Output the (X, Y) coordinate of the center of the cell containing the given text.  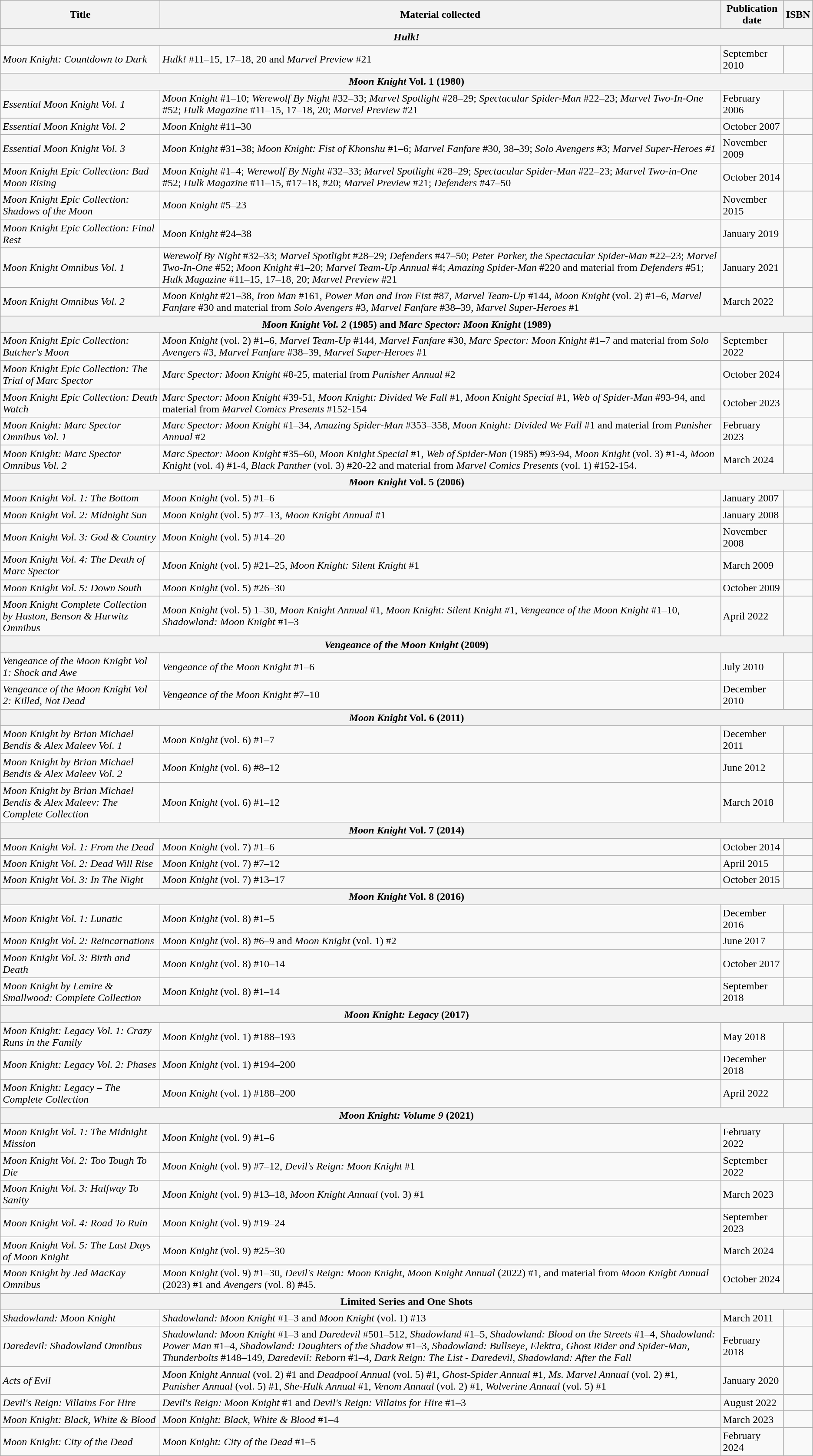
Moon Knight by Jed MacKay Omnibus (80, 1279)
Vengeance of the Moon Knight Vol 2: Killed, Not Dead (80, 695)
Hulk! (406, 37)
Moon Knight (vol. 9) #7–12, Devil's Reign: Moon Knight #1 (440, 1166)
Moon Knight: Legacy Vol. 1: Crazy Runs in the Family (80, 1037)
February 2006 (752, 104)
October 2017 (752, 964)
Marc Spector: Moon Knight #8-25, material from Punisher Annual #2 (440, 375)
Limited Series and One Shots (406, 1301)
Moon Knight Epic Collection: Shadows of the Moon (80, 205)
March 2011 (752, 1318)
Moon Knight (vol. 7) #13–17 (440, 880)
Moon Knight: City of the Dead #1–5 (440, 1441)
March 2018 (752, 802)
Moon Knight: Legacy (2017) (406, 1014)
Moon Knight (vol. 5) #14–20 (440, 537)
Moon Knight (vol. 7) #7–12 (440, 863)
Moon Knight: Black, White & Blood (80, 1419)
Moon Knight Epic Collection: Final Rest (80, 234)
Moon Knight (vol. 5) #7–13, Moon Knight Annual #1 (440, 515)
Moon Knight: Black, White & Blood #1–4 (440, 1419)
Essential Moon Knight Vol. 2 (80, 126)
Essential Moon Knight Vol. 1 (80, 104)
Moon Knight Vol. 1: Lunatic (80, 919)
Moon Knight: City of the Dead (80, 1441)
Moon Knight #11–30 (440, 126)
Moon Knight Omnibus Vol. 1 (80, 267)
Shadowland: Moon Knight #1–3 and Moon Knight (vol. 1) #13 (440, 1318)
Moon Knight: Marc Spector Omnibus Vol. 1 (80, 432)
Acts of Evil (80, 1380)
December 2018 (752, 1064)
December 2016 (752, 919)
Moon Knight Vol. 5 (2006) (406, 482)
Moon Knight (vol. 6) #1–12 (440, 802)
Moon Knight: Countdown to Dark (80, 59)
Moon Knight (vol. 5) 1–30, Moon Knight Annual #1, Moon Knight: Silent Knight #1, Vengeance of the Moon Knight #1–10, Shadowland: Moon Knight #1–3 (440, 616)
June 2012 (752, 768)
November 2008 (752, 537)
February 2018 (752, 1346)
ISBN (798, 15)
November 2009 (752, 148)
November 2015 (752, 205)
October 2007 (752, 126)
Publication date (752, 15)
January 2021 (752, 267)
Moon Knight (vol. 1) #188–193 (440, 1037)
February 2024 (752, 1441)
Moon Knight Vol. 5: The Last Days of Moon Knight (80, 1251)
Moon Knight Vol. 3: In The Night (80, 880)
Moon Knight (vol. 9) #13–18, Moon Knight Annual (vol. 3) #1 (440, 1195)
Moon Knight (vol. 5) #1–6 (440, 498)
Essential Moon Knight Vol. 3 (80, 148)
May 2018 (752, 1037)
Moon Knight (vol. 5) #21–25, Moon Knight: Silent Knight #1 (440, 565)
March 2009 (752, 565)
January 2019 (752, 234)
Moon Knight Omnibus Vol. 2 (80, 301)
Moon Knight Vol. 3: Birth and Death (80, 964)
Moon Knight Vol. 2: Too Tough To Die (80, 1166)
September 2023 (752, 1222)
Moon Knight: Marc Spector Omnibus Vol. 2 (80, 459)
January 2007 (752, 498)
Moon Knight Epic Collection: Death Watch (80, 403)
Vengeance of the Moon Knight #1–6 (440, 667)
January 2008 (752, 515)
Moon Knight (vol. 9) #25–30 (440, 1251)
Moon Knight (vol. 8) #10–14 (440, 964)
Moon Knight Vol. 6 (2011) (406, 718)
Moon Knight Vol. 1: The Bottom (80, 498)
Moon Knight Vol. 1: The Midnight Mission (80, 1138)
Moon Knight (vol. 8) #1–14 (440, 992)
July 2010 (752, 667)
Moon Knight by Lemire & Smallwood: Complete Collection (80, 992)
September 2010 (752, 59)
Vengeance of the Moon Knight #7–10 (440, 695)
Moon Knight (vol. 1) #188–200 (440, 1093)
Moon Knight (vol. 1) #194–200 (440, 1064)
February 2022 (752, 1138)
Moon Knight Vol. 2: Dead Will Rise (80, 863)
Moon Knight (vol. 6) #8–12 (440, 768)
Shadowland: Moon Knight (80, 1318)
Moon Knight: Legacy – The Complete Collection (80, 1093)
Moon Knight: Volume 9 (2021) (406, 1116)
Moon Knight Vol. 8 (2016) (406, 896)
Hulk! #11–15, 17–18, 20 and Marvel Preview #21 (440, 59)
Moon Knight Vol. 3: God & Country (80, 537)
Moon Knight by Brian Michael Bendis & Alex Maleev Vol. 1 (80, 740)
Moon Knight #5–23 (440, 205)
Moon Knight #24–38 (440, 234)
Moon Knight (vol. 8) #1–5 (440, 919)
Moon Knight Epic Collection: Butcher's Moon (80, 346)
Devil's Reign: Moon Knight #1 and Devil's Reign: Villains for Hire #1–3 (440, 1403)
Vengeance of the Moon Knight Vol 1: Shock and Awe (80, 667)
Moon Knight Vol. 5: Down South (80, 588)
June 2017 (752, 941)
Moon Knight Vol. 3: Halfway To Sanity (80, 1195)
October 2009 (752, 588)
Title (80, 15)
Moon Knight (vol. 8) #6–9 and Moon Knight (vol. 1) #2 (440, 941)
Moon Knight: Legacy Vol. 2: Phases (80, 1064)
Moon Knight Vol. 7 (2014) (406, 830)
Devil's Reign: Villains For Hire (80, 1403)
January 2020 (752, 1380)
Moon Knight Vol. 1 (1980) (406, 82)
Moon Knight Vol. 4: The Death of Marc Spector (80, 565)
Material collected (440, 15)
Moon Knight (vol. 9) #19–24 (440, 1222)
August 2022 (752, 1403)
December 2010 (752, 695)
December 2011 (752, 740)
Moon Knight Epic Collection: The Trial of Marc Spector (80, 375)
Moon Knight (vol. 5) #26–30 (440, 588)
Moon Knight (vol. 7) #1–6 (440, 847)
Moon Knight (vol. 9) #1–6 (440, 1138)
February 2023 (752, 432)
Moon Knight by Brian Michael Bendis & Alex Maleev Vol. 2 (80, 768)
Moon Knight Vol. 2 (1985) and Marc Spector: Moon Knight (1989) (406, 324)
Moon Knight (vol. 6) #1–7 (440, 740)
Moon Knight Vol. 2: Reincarnations (80, 941)
Moon Knight by Brian Michael Bendis & Alex Maleev: The Complete Collection (80, 802)
Marc Spector: Moon Knight #1–34, Amazing Spider-Man #353–358, Moon Knight: Divided We Fall #1 and material from Punisher Annual #2 (440, 432)
Moon Knight Vol. 4: Road To Ruin (80, 1222)
March 2022 (752, 301)
Daredevil: Shadowland Omnibus (80, 1346)
Vengeance of the Moon Knight (2009) (406, 644)
Moon Knight Vol. 2: Midnight Sun (80, 515)
September 2018 (752, 992)
October 2023 (752, 403)
Moon Knight Complete Collection by Huston, Benson & Hurwitz Omnibus (80, 616)
Moon Knight Epic Collection: Bad Moon Rising (80, 177)
Moon Knight Vol. 1: From the Dead (80, 847)
October 2015 (752, 880)
April 2015 (752, 863)
Moon Knight #31–38; Moon Knight: Fist of Khonshu #1–6; Marvel Fanfare #30, 38–39; Solo Avengers #3; Marvel Super-Heroes #1 (440, 148)
